Provide the [x, y] coordinate of the cell's center where the given text is located.  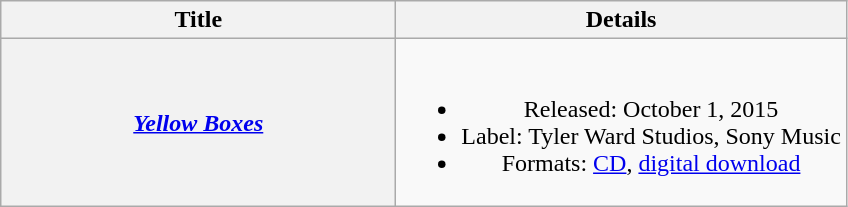
Details [622, 20]
Released: October 1, 2015Label: Tyler Ward Studios, Sony MusicFormats: CD, digital download [622, 122]
Yellow Boxes [198, 122]
Title [198, 20]
